Capture the cell that displays the provided text and extract its [x, y] central coordinate. 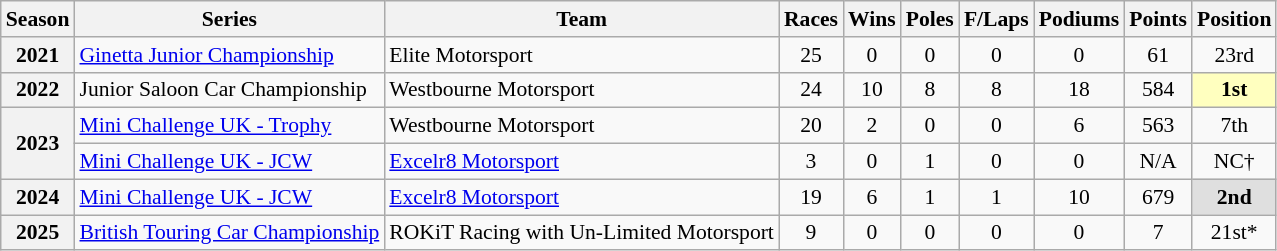
25 [811, 55]
2024 [38, 197]
2nd [1234, 197]
2025 [38, 233]
3 [811, 162]
Junior Saloon Car Championship [229, 90]
NC† [1234, 162]
N/A [1158, 162]
584 [1158, 90]
Series [229, 19]
61 [1158, 55]
Podiums [1080, 19]
Races [811, 19]
Poles [930, 19]
Season [38, 19]
679 [1158, 197]
18 [1080, 90]
British Touring Car Championship [229, 233]
Position [1234, 19]
9 [811, 233]
23rd [1234, 55]
Mini Challenge UK - Trophy [229, 126]
Ginetta Junior Championship [229, 55]
F/Laps [996, 19]
ROKiT Racing with Un-Limited Motorsport [582, 233]
Wins [872, 19]
Elite Motorsport [582, 55]
7 [1158, 233]
2023 [38, 144]
19 [811, 197]
Points [1158, 19]
21st* [1234, 233]
2021 [38, 55]
7th [1234, 126]
24 [811, 90]
Team [582, 19]
1st [1234, 90]
563 [1158, 126]
20 [811, 126]
2022 [38, 90]
2 [872, 126]
